Pinpoint the cell where the given text exists, returning its [x, y] midpoint coordinate. 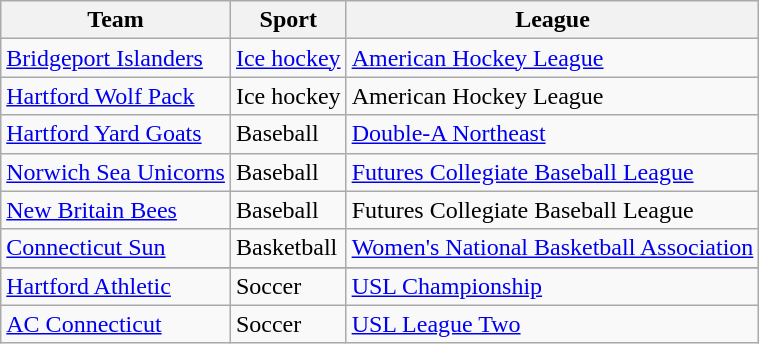
Women's National Basketball Association [552, 248]
Basketball [288, 248]
Hartford Yard Goats [116, 134]
Bridgeport Islanders [116, 58]
USL Championship [552, 286]
Team [116, 20]
AC Connecticut [116, 324]
New Britain Bees [116, 210]
Sport [288, 20]
Double-A Northeast [552, 134]
Hartford Wolf Pack [116, 96]
USL League Two [552, 324]
Connecticut Sun [116, 248]
League [552, 20]
Norwich Sea Unicorns [116, 172]
Hartford Athletic [116, 286]
